For the text-containing cell, return its midpoint in (X, Y) coordinate format. 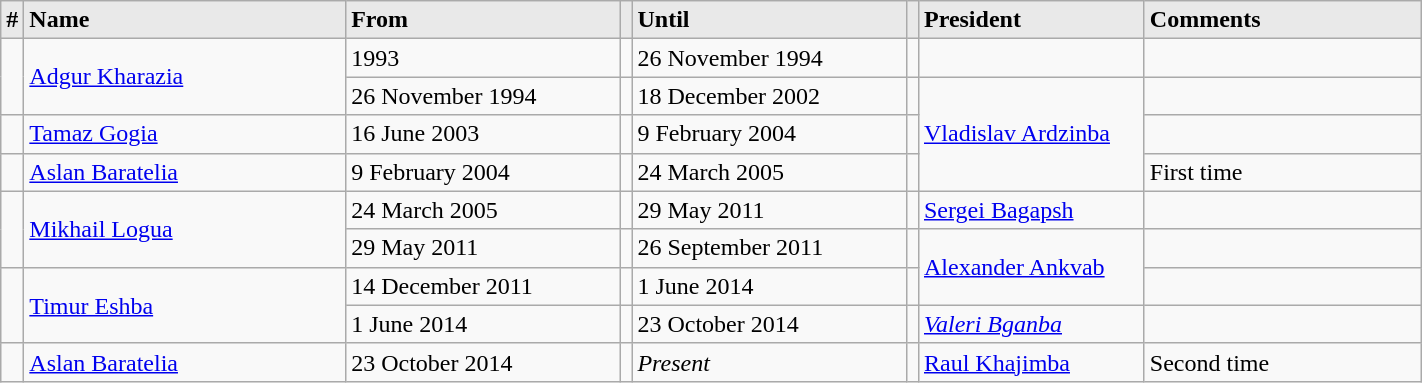
Name (185, 20)
Adgur Kharazia (185, 77)
Comments (1282, 20)
Mikhail Logua (185, 229)
Alexander Ankvab (1031, 267)
# (12, 20)
From (484, 20)
Second time (1282, 362)
1993 (484, 58)
Present (770, 362)
Vladislav Ardzinba (1031, 134)
Tamaz Gogia (185, 134)
18 December 2002 (770, 96)
President (1031, 20)
Until (770, 20)
26 September 2011 (770, 248)
Raul Khajimba (1031, 362)
Sergei Bagapsh (1031, 210)
14 December 2011 (484, 286)
Valeri Bganba (1031, 324)
16 June 2003 (484, 134)
Timur Eshba (185, 305)
First time (1282, 172)
